Detect which cell encompasses the target text, then output its (X, Y) center coordinate. 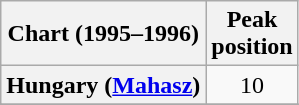
10 (252, 85)
Chart (1995–1996) (104, 34)
Hungary (Mahasz) (104, 85)
Peakposition (252, 34)
